Identify which cell holds the provided text, then report its (x, y) central coordinate. 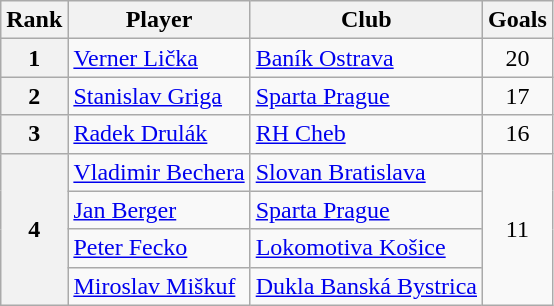
Miroslav Miškuf (159, 286)
11 (518, 229)
Rank (34, 20)
16 (518, 134)
Jan Berger (159, 210)
Club (366, 20)
Baník Ostrava (366, 58)
17 (518, 96)
2 (34, 96)
Player (159, 20)
4 (34, 229)
1 (34, 58)
Radek Drulák (159, 134)
RH Cheb (366, 134)
Lokomotiva Košice (366, 248)
Vladimir Bechera (159, 172)
Peter Fecko (159, 248)
20 (518, 58)
Verner Lička (159, 58)
3 (34, 134)
Goals (518, 20)
Stanislav Griga (159, 96)
Slovan Bratislava (366, 172)
Dukla Banská Bystrica (366, 286)
